Extract the (X, Y) coordinate from the center of the cell holding the provided text.  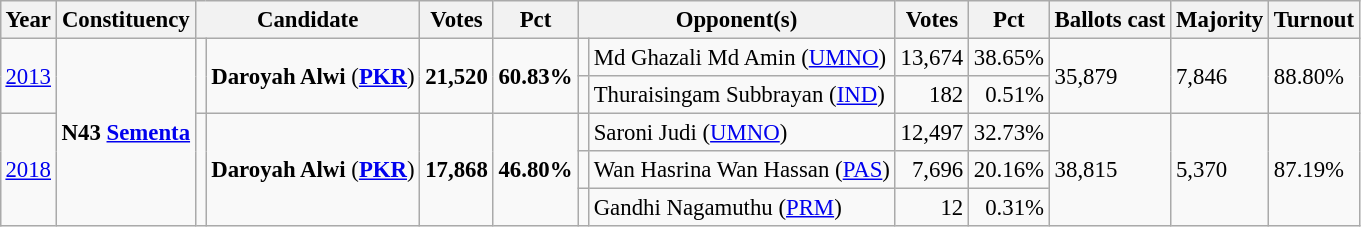
7,696 (932, 170)
32.73% (1008, 133)
Saroni Judi (UMNO) (742, 133)
Turnout (1314, 20)
Candidate (308, 20)
60.83% (536, 76)
182 (932, 95)
12,497 (932, 133)
88.80% (1314, 76)
38,815 (1110, 170)
Md Ghazali Md Amin (UMNO) (742, 57)
12 (932, 208)
Thuraisingam Subbrayan (IND) (742, 95)
35,879 (1110, 76)
2013 (28, 76)
N43 Sementa (126, 132)
21,520 (456, 76)
0.31% (1008, 208)
20.16% (1008, 170)
38.65% (1008, 57)
87.19% (1314, 170)
Majority (1220, 20)
0.51% (1008, 95)
13,674 (932, 57)
Constituency (126, 20)
Gandhi Nagamuthu (PRM) (742, 208)
2018 (28, 170)
Year (28, 20)
5,370 (1220, 170)
46.80% (536, 170)
Ballots cast (1110, 20)
Opponent(s) (736, 20)
7,846 (1220, 76)
17,868 (456, 170)
Wan Hasrina Wan Hassan (PAS) (742, 170)
